Detect which cell encompasses the target text, then output its [x, y] center coordinate. 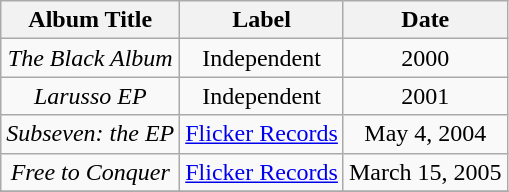
Label [262, 20]
March 15, 2005 [425, 172]
Subseven: the EP [90, 134]
May 4, 2004 [425, 134]
The Black Album [90, 58]
Larusso EP [90, 96]
2000 [425, 58]
2001 [425, 96]
Date [425, 20]
Album Title [90, 20]
Free to Conquer [90, 172]
